Return (X, Y) of the center of cell containing provided text 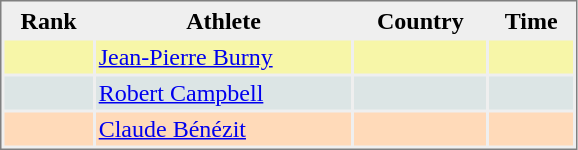
Jean-Pierre Burny (224, 56)
Claude Bénézit (224, 128)
Country (421, 20)
Robert Campbell (224, 92)
Rank (48, 20)
Athlete (224, 20)
Time (531, 20)
